Output the [x, y] coordinate of the center of the cell containing the given text.  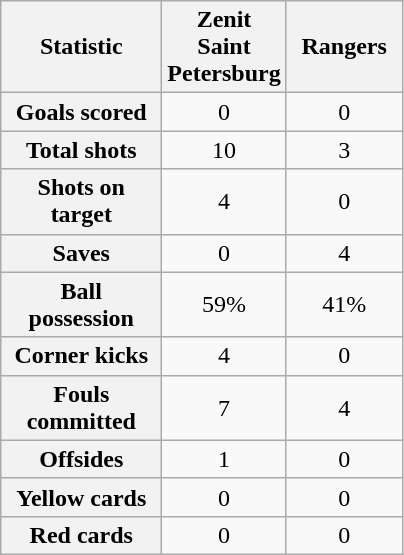
Total shots [82, 150]
Zenit Saint Petersburg [224, 47]
Offsides [82, 459]
3 [344, 150]
Saves [82, 253]
1 [224, 459]
59% [224, 304]
7 [224, 408]
Red cards [82, 535]
Shots on target [82, 202]
Yellow cards [82, 497]
Statistic [82, 47]
41% [344, 304]
Rangers [344, 47]
Goals scored [82, 112]
10 [224, 150]
Fouls committed [82, 408]
Corner kicks [82, 356]
Ball possession [82, 304]
